Provide the (x, y) coordinate of the cell's center where the given text is located.  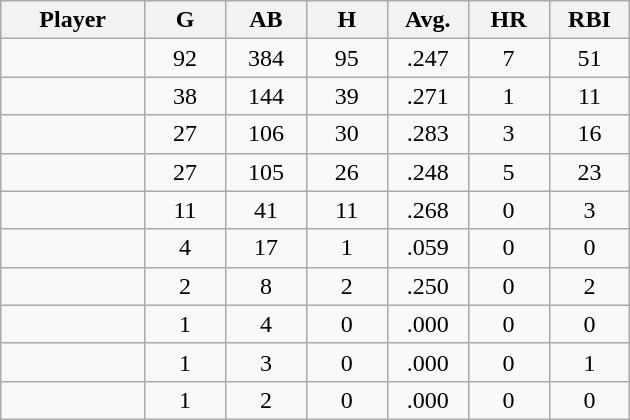
.250 (428, 286)
H (346, 20)
26 (346, 172)
Avg. (428, 20)
5 (508, 172)
38 (186, 96)
.059 (428, 248)
106 (266, 134)
HR (508, 20)
95 (346, 58)
.247 (428, 58)
.248 (428, 172)
16 (590, 134)
G (186, 20)
7 (508, 58)
Player (73, 20)
AB (266, 20)
.283 (428, 134)
92 (186, 58)
.268 (428, 210)
8 (266, 286)
105 (266, 172)
23 (590, 172)
RBI (590, 20)
30 (346, 134)
.271 (428, 96)
41 (266, 210)
384 (266, 58)
17 (266, 248)
51 (590, 58)
39 (346, 96)
144 (266, 96)
